Determine the (X, Y) coordinate at the center of the cell enclosing the given text.  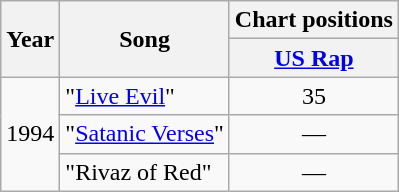
Song (145, 39)
35 (314, 96)
"Rivaz of Red" (145, 172)
"Satanic Verses" (145, 134)
1994 (30, 134)
Year (30, 39)
Chart positions (314, 20)
US Rap (314, 58)
"Live Evil" (145, 96)
